Capture the cell that displays the provided text and extract its (X, Y) central coordinate. 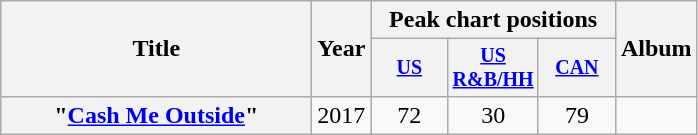
Title (156, 49)
Year (342, 49)
"Cash Me Outside" (156, 115)
30 (494, 115)
2017 (342, 115)
USR&B/HH (494, 68)
79 (576, 115)
CAN (576, 68)
US (410, 68)
Peak chart positions (493, 20)
72 (410, 115)
Album (656, 49)
